Provide the (x, y) coordinate of the cell's center where the given text is located.  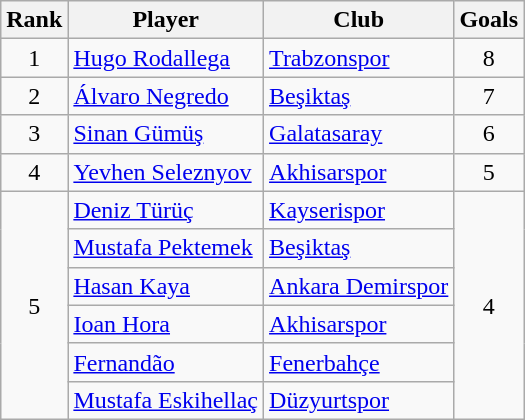
Fernandão (166, 362)
8 (489, 58)
Club (359, 20)
6 (489, 134)
Goals (489, 20)
7 (489, 96)
Sinan Gümüş (166, 134)
Galatasaray (359, 134)
Player (166, 20)
Álvaro Negredo (166, 96)
Fenerbahçe (359, 362)
Hasan Kaya (166, 286)
Ankara Demirspor (359, 286)
Hugo Rodallega (166, 58)
Mustafa Eskihellaç (166, 400)
2 (34, 96)
Deniz Türüç (166, 210)
Ioan Hora (166, 324)
Yevhen Seleznyov (166, 172)
Trabzonspor (359, 58)
1 (34, 58)
3 (34, 134)
Düzyurtspor (359, 400)
Mustafa Pektemek (166, 248)
Kayserispor (359, 210)
Rank (34, 20)
